Return (X, Y) of the center of cell containing provided text 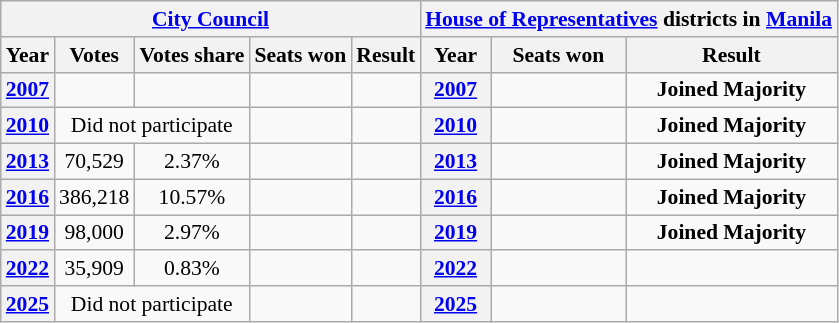
2.97% (192, 233)
2.37% (192, 162)
386,218 (94, 197)
Votes (94, 55)
98,000 (94, 233)
10.57% (192, 197)
City Council (210, 19)
35,909 (94, 269)
70,529 (94, 162)
House of Representatives districts in Manila (628, 19)
0.83% (192, 269)
Votes share (192, 55)
